From the cell containing the given text, extract its center point as (X, Y) coordinate. 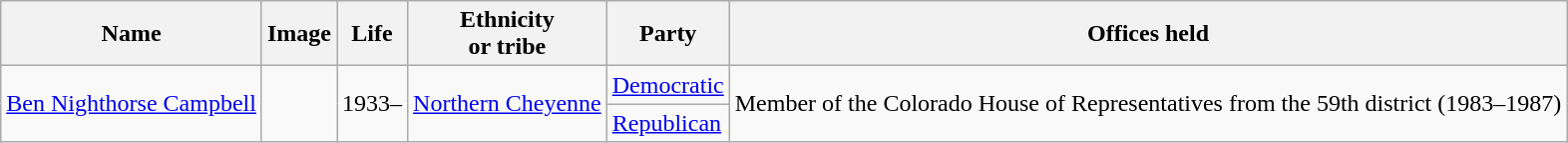
Member of the Colorado House of Representatives from the 59th district (1983–1987) (1148, 104)
Ben Nighthorse Campbell (132, 104)
Party (668, 34)
Life (373, 34)
Northern Cheyenne (508, 104)
Ethnicityor tribe (508, 34)
Offices held (1148, 34)
Name (132, 34)
Democratic (668, 85)
Republican (668, 123)
Image (299, 34)
1933– (373, 104)
